Return the (x, y) coordinate for the center point of the cell that contains the specified text.  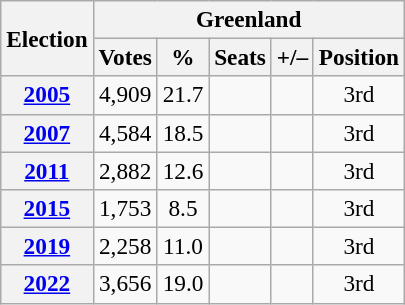
Votes (125, 57)
% (183, 57)
Greenland (248, 19)
4,584 (125, 133)
2019 (47, 246)
12.6 (183, 170)
8.5 (183, 208)
19.0 (183, 284)
Position (358, 57)
11.0 (183, 246)
Election (47, 38)
2022 (47, 284)
2007 (47, 133)
3,656 (125, 284)
4,909 (125, 95)
+/– (292, 57)
2011 (47, 170)
2005 (47, 95)
2,882 (125, 170)
2,258 (125, 246)
18.5 (183, 133)
2015 (47, 208)
1,753 (125, 208)
Seats (240, 57)
21.7 (183, 95)
